Provide the [x, y] coordinate of the cell's center where the given text is located.  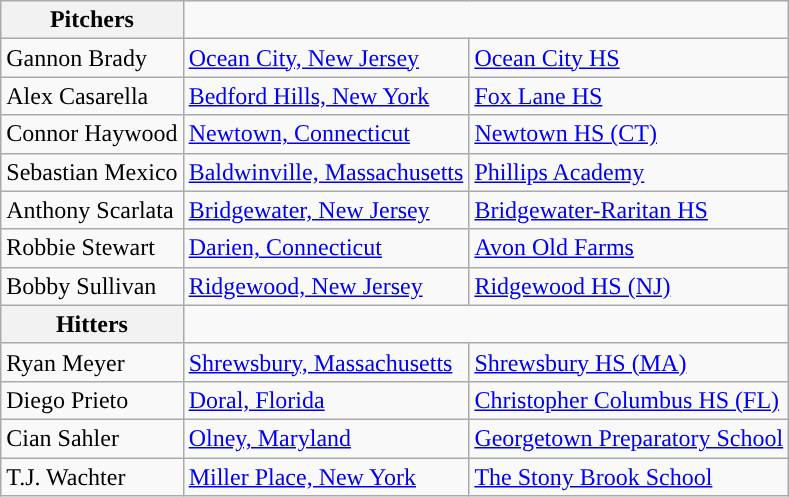
Miller Place, New York [326, 477]
Phillips Academy [629, 172]
Hitters [92, 324]
Ocean City, New Jersey [326, 58]
Doral, Florida [326, 400]
Pitchers [92, 20]
Ridgewood HS (NJ) [629, 286]
Bridgewater-Raritan HS [629, 210]
Cian Sahler [92, 438]
Newtown HS (CT) [629, 134]
Georgetown Preparatory School [629, 438]
Avon Old Farms [629, 248]
Christopher Columbus HS (FL) [629, 400]
Baldwinville, Massachusetts [326, 172]
Darien, Connecticut [326, 248]
Shrewsbury, Massachusetts [326, 362]
Ridgewood, New Jersey [326, 286]
Fox Lane HS [629, 96]
Anthony Scarlata [92, 210]
Ocean City HS [629, 58]
Alex Casarella [92, 96]
Gannon Brady [92, 58]
Sebastian Mexico [92, 172]
Olney, Maryland [326, 438]
Shrewsbury HS (MA) [629, 362]
Robbie Stewart [92, 248]
Diego Prieto [92, 400]
Newtown, Connecticut [326, 134]
T.J. Wachter [92, 477]
Bobby Sullivan [92, 286]
Bridgewater, New Jersey [326, 210]
The Stony Brook School [629, 477]
Ryan Meyer [92, 362]
Connor Haywood [92, 134]
Bedford Hills, New York [326, 96]
